Pinpoint the cell where the given text exists, returning its [x, y] midpoint coordinate. 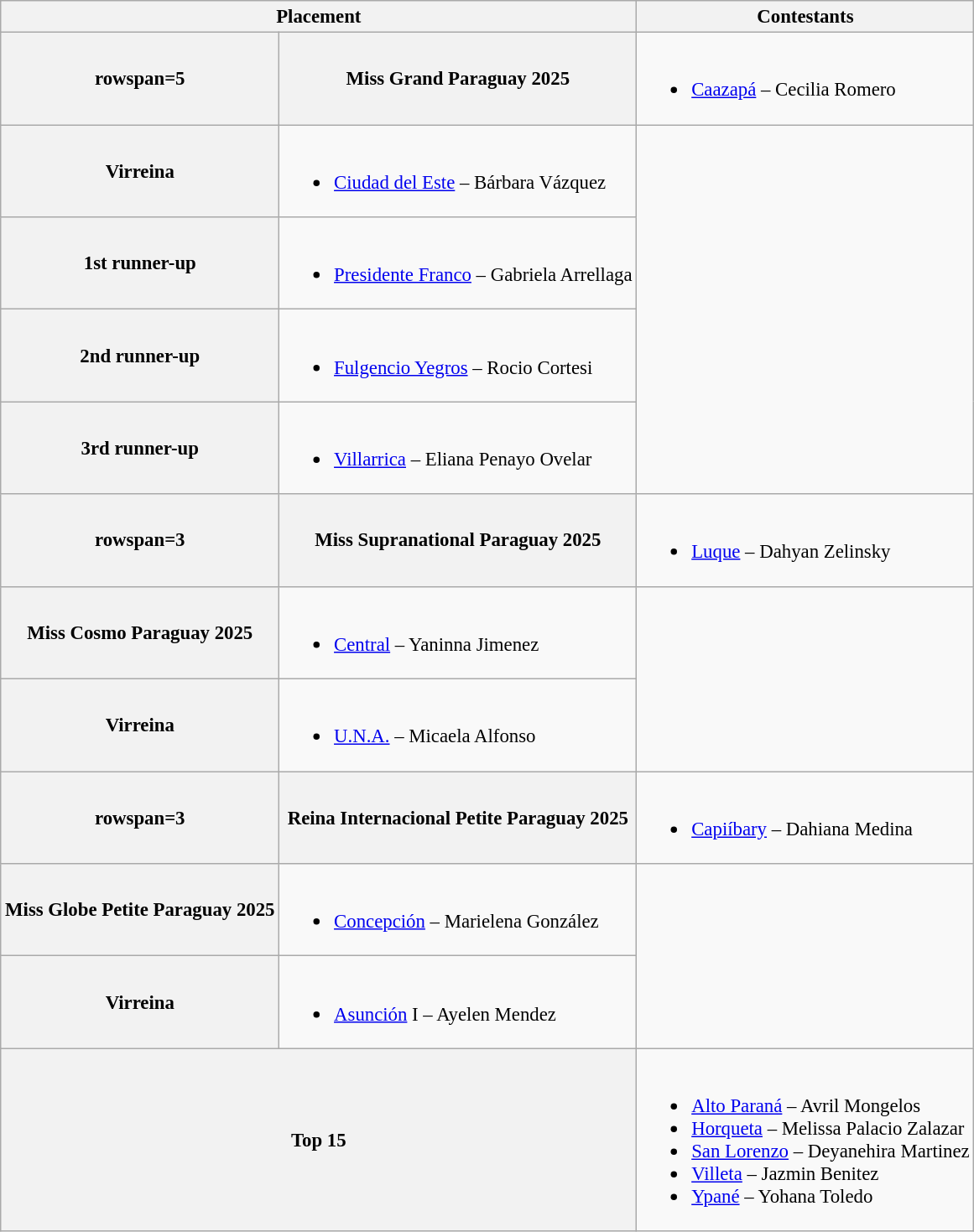
Villarrica – Eliana Penayo Ovelar [458, 448]
U.N.A. – Micaela Alfonso [458, 725]
Capiíbary – Dahiana Medina [805, 818]
2nd runner-up [140, 356]
Contestants [805, 17]
Top 15 [319, 1140]
Placement [319, 17]
Miss Grand Paraguay 2025 [458, 79]
rowspan=5 [140, 79]
Central – Yaninna Jimenez [458, 632]
Concepción – Marielena González [458, 910]
Fulgencio Yegros – Rocio Cortesi [458, 356]
Luque – Dahyan Zelinsky [805, 540]
1st runner-up [140, 263]
Caazapá – Cecilia Romero [805, 79]
Reina Internacional Petite Paraguay 2025 [458, 818]
Miss Cosmo Paraguay 2025 [140, 632]
Alto Paraná – Avril MongelosHorqueta – Melissa Palacio ZalazarSan Lorenzo – Deyanehira MartinezVilleta – Jazmin BenitezYpané – Yohana Toledo [805, 1140]
Miss Supranational Paraguay 2025 [458, 540]
Miss Globe Petite Paraguay 2025 [140, 910]
Ciudad del Este – Bárbara Vázquez [458, 171]
3rd runner-up [140, 448]
Asunción I – Ayelen Mendez [458, 1002]
Presidente Franco – Gabriela Arrellaga [458, 263]
